Locate the cell with the specified text and output its (X, Y) center coordinate. 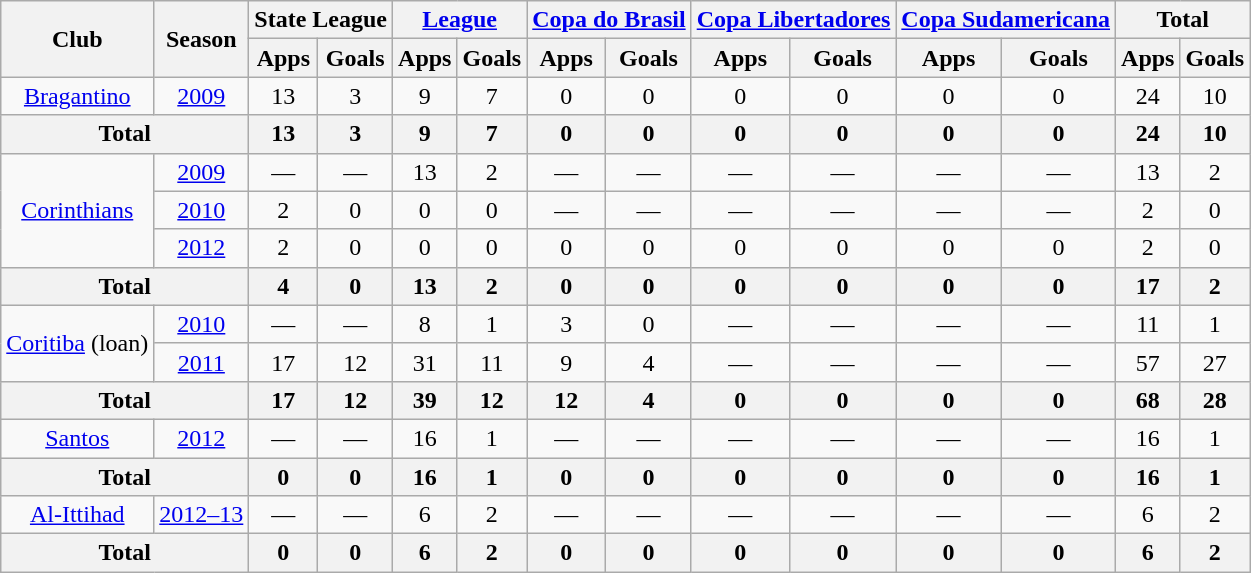
State League (321, 20)
8 (425, 324)
Santos (78, 438)
57 (1148, 362)
68 (1148, 400)
2012–13 (202, 515)
27 (1215, 362)
Bragantino (78, 96)
Season (202, 39)
Copa Libertadores (794, 20)
2011 (202, 362)
League (460, 20)
Corinthians (78, 210)
31 (425, 362)
28 (1215, 400)
Copa Sudamericana (1006, 20)
Copa do Brasil (609, 20)
Club (78, 39)
Coritiba (loan) (78, 343)
Al-Ittihad (78, 515)
39 (425, 400)
